Pinpoint the cell where the given text exists, returning its [X, Y] midpoint coordinate. 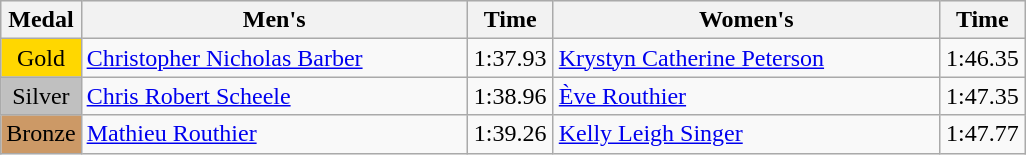
1:47.77 [982, 134]
Chris Robert Scheele [274, 96]
1:46.35 [982, 58]
Ève Routhier [746, 96]
Women's [746, 20]
Christopher Nicholas Barber [274, 58]
Krystyn Catherine Peterson [746, 58]
Kelly Leigh Singer [746, 134]
Men's [274, 20]
Bronze [41, 134]
1:38.96 [510, 96]
Gold [41, 58]
Medal [41, 20]
Mathieu Routhier [274, 134]
1:37.93 [510, 58]
Silver [41, 96]
1:47.35 [982, 96]
1:39.26 [510, 134]
